Search for the cell housing the specified text and yield its (x, y) center coordinate. 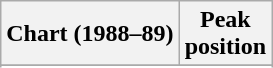
Peak position (225, 34)
Chart (1988–89) (90, 34)
